Output the [X, Y] coordinate of the center of the cell containing the given text.  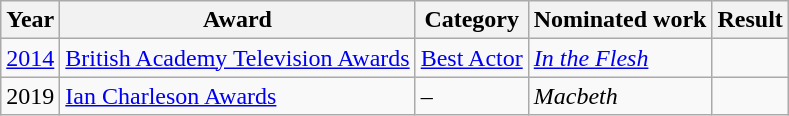
– [472, 96]
2014 [30, 58]
Ian Charleson Awards [238, 96]
Category [472, 20]
Award [238, 20]
Nominated work [620, 20]
Macbeth [620, 96]
2019 [30, 96]
Year [30, 20]
British Academy Television Awards [238, 58]
Best Actor [472, 58]
Result [750, 20]
In the Flesh [620, 58]
